From the cell containing the given text, extract its center point as (x, y) coordinate. 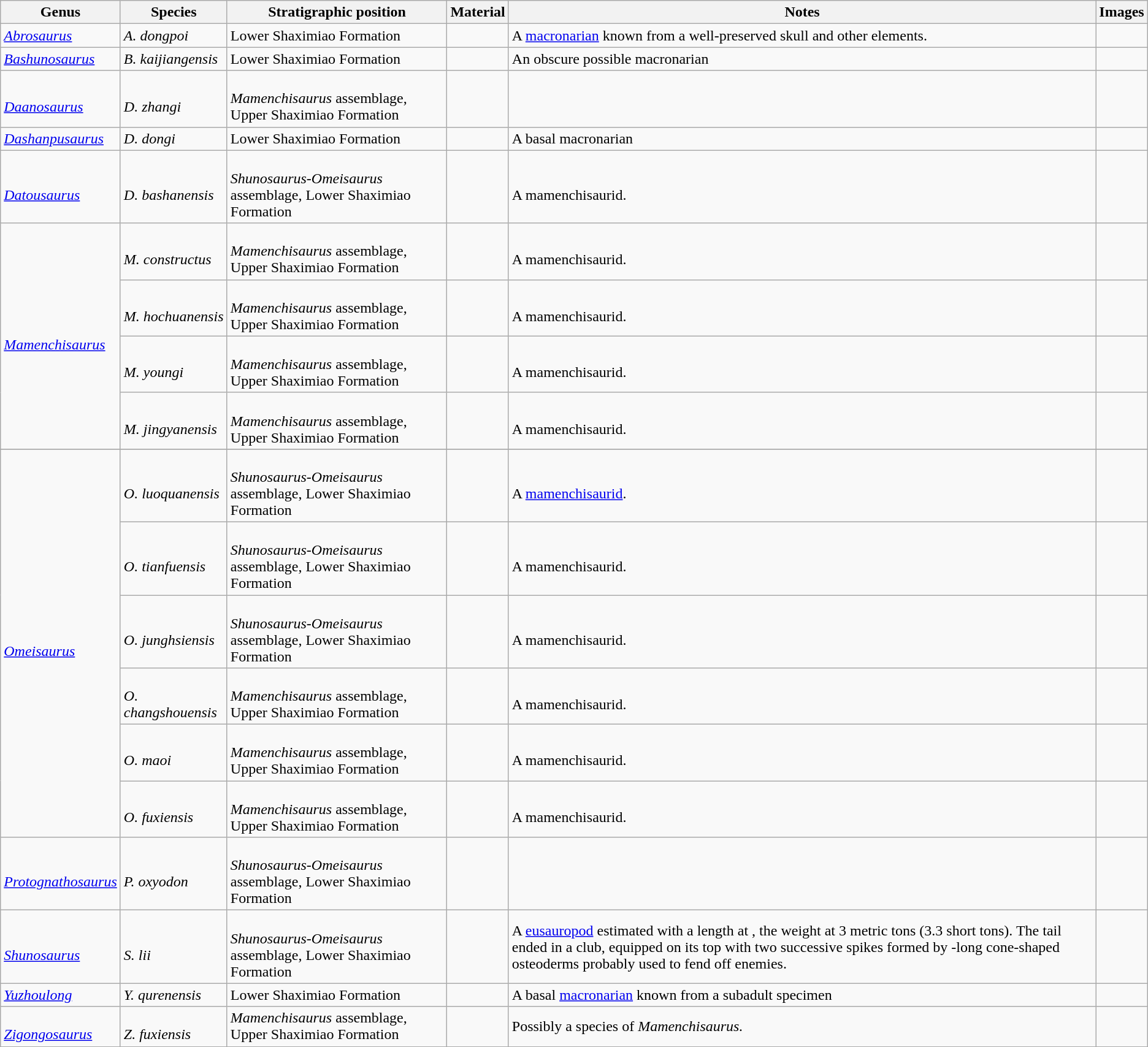
Bashunosaurus (61, 59)
Omeisaurus (61, 642)
Abrosaurus (61, 36)
Dashanpusaurus (61, 139)
P. oxyodon (174, 874)
A macronarian known from a well-preserved skull and other elements. (802, 36)
A basal macronarian (802, 139)
Protognathosaurus (61, 874)
Mamenchisaurus (61, 336)
Species (174, 12)
Notes (802, 12)
Material (478, 12)
M. constructus (174, 251)
O. junghsiensis (174, 631)
D. zhangi (174, 99)
A. dongpoi (174, 36)
Datousaurus (61, 186)
Zigongosaurus (61, 1026)
Shunosaurus (61, 946)
O. tianfuensis (174, 558)
O. changshouensis (174, 696)
M. jingyanensis (174, 421)
S. lii (174, 946)
D. dongi (174, 139)
A basal macronarian known from a subadult specimen (802, 995)
B. kaijiangensis (174, 59)
O. fuxiensis (174, 809)
M. hochuanensis (174, 308)
D. bashanensis (174, 186)
Stratigraphic position (337, 12)
M. youngi (174, 364)
Genus (61, 12)
Images (1122, 12)
Daanosaurus (61, 99)
Y. qurenensis (174, 995)
O. luoquanensis (174, 485)
O. maoi (174, 753)
Possibly a species of Mamenchisaurus. (802, 1026)
Yuzhoulong (61, 995)
Z. fuxiensis (174, 1026)
An obscure possible macronarian (802, 59)
